Provide the [x, y] coordinate of the cell's center where the given text is located.  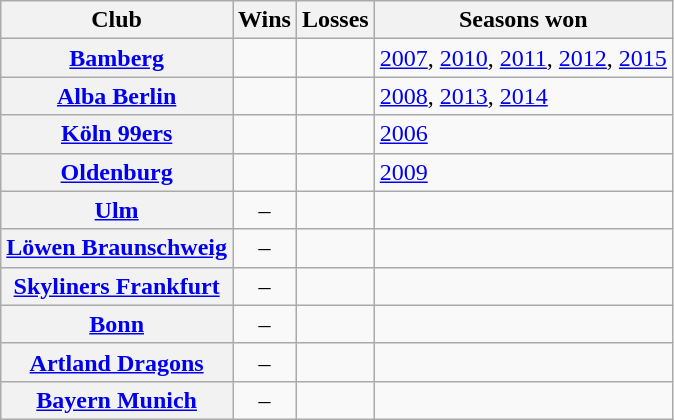
2009 [523, 172]
Bayern Munich [117, 400]
2006 [523, 134]
Artland Dragons [117, 362]
2008, 2013, 2014 [523, 96]
Löwen Braunschweig [117, 248]
Bonn [117, 324]
Losses [335, 20]
Bamberg [117, 58]
Alba Berlin [117, 96]
Ulm [117, 210]
Köln 99ers [117, 134]
Club [117, 20]
Oldenburg [117, 172]
Wins [264, 20]
2007, 2010, 2011, 2012, 2015 [523, 58]
Skyliners Frankfurt [117, 286]
Seasons won [523, 20]
